Identify which cell holds the provided text, then report its [X, Y] central coordinate. 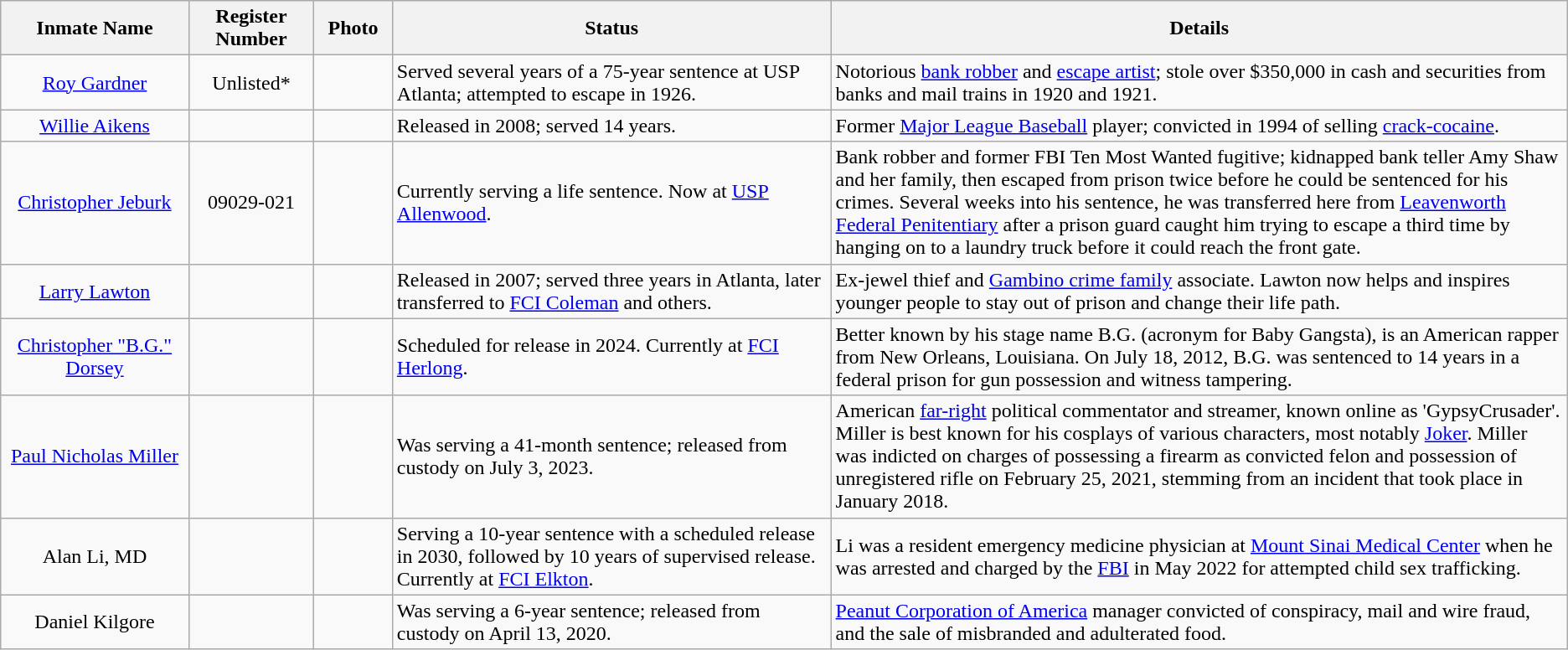
09029-021 [251, 203]
Paul Nicholas Miller [95, 457]
Currently serving a life sentence. Now at USP Allenwood. [611, 203]
Christopher Jeburk [95, 203]
Released in 2007; served three years in Atlanta, later transferred to FCI Coleman and others. [611, 291]
Ex-jewel thief and Gambino crime family associate. Lawton now helps and inspires younger people to stay out of prison and change their life path. [1199, 291]
Daniel Kilgore [95, 622]
Willie Aikens [95, 126]
Roy Gardner [95, 82]
Notorious bank robber and escape artist; stole over $350,000 in cash and securities from banks and mail trains in 1920 and 1921. [1199, 82]
Alan Li, MD [95, 556]
Status [611, 28]
Details [1199, 28]
Former Major League Baseball player; convicted in 1994 of selling crack-cocaine. [1199, 126]
Was serving a 41-month sentence; released from custody on July 3, 2023. [611, 457]
Served several years of a 75-year sentence at USP Atlanta; attempted to escape in 1926. [611, 82]
Larry Lawton [95, 291]
Peanut Corporation of America manager convicted of conspiracy, mail and wire fraud, and the sale of misbranded and adulterated food. [1199, 622]
Photo [353, 28]
Christopher "B.G." Dorsey [95, 357]
Unlisted* [251, 82]
Inmate Name [95, 28]
Register Number [251, 28]
Scheduled for release in 2024. Currently at FCI Herlong. [611, 357]
Serving a 10-year sentence with a scheduled release in 2030, followed by 10 years of supervised release. Currently at FCI Elkton. [611, 556]
Released in 2008; served 14 years. [611, 126]
Was serving a 6-year sentence; released from custody on April 13, 2020. [611, 622]
